Scan for the cell matching the given text and deliver its (x, y) coordinate at center. 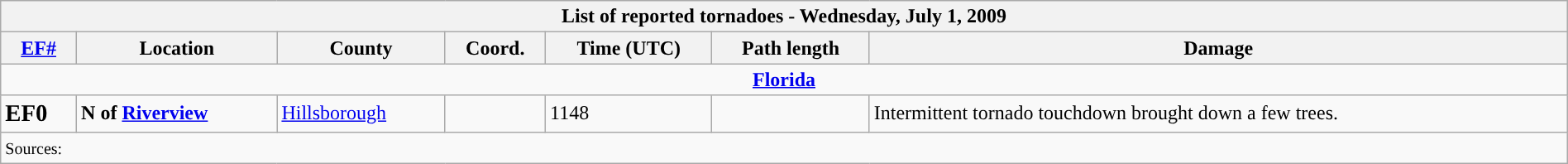
Damage (1218, 48)
List of reported tornadoes - Wednesday, July 1, 2009 (784, 17)
Time (UTC) (629, 48)
Intermittent tornado touchdown brought down a few trees. (1218, 113)
Coord. (495, 48)
Location (177, 48)
EF0 (39, 113)
N of Riverview (177, 113)
Hillsborough (361, 113)
Sources: (784, 147)
1148 (629, 113)
Path length (791, 48)
County (361, 48)
EF# (39, 48)
Florida (784, 80)
